Provide the (X, Y) coordinate of the cell's center where the given text is located.  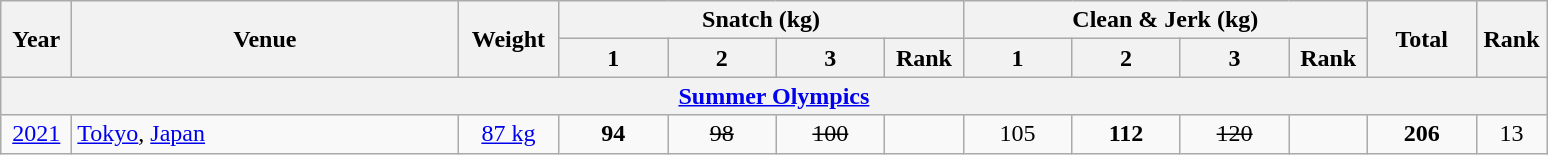
94 (614, 134)
Weight (508, 39)
Clean & Jerk (kg) (1165, 20)
100 (830, 134)
Tokyo, Japan (265, 134)
98 (722, 134)
Summer Olympics (774, 96)
87 kg (508, 134)
Snatch (kg) (761, 20)
13 (1512, 134)
206 (1422, 134)
112 (1126, 134)
Venue (265, 39)
2021 (36, 134)
120 (1234, 134)
Total (1422, 39)
105 (1018, 134)
Year (36, 39)
